Extract the (x, y) coordinate from the center of the cell holding the provided text.  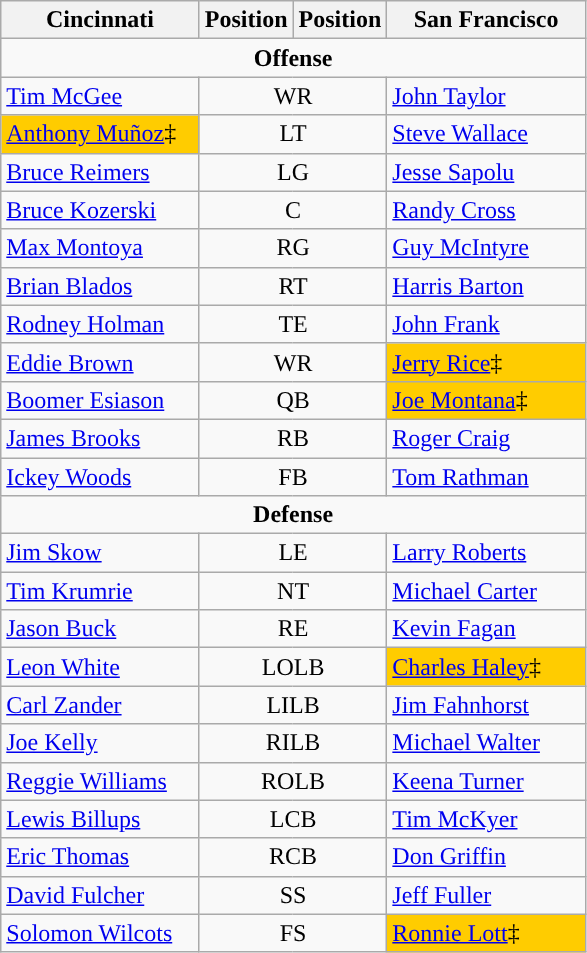
Tom Rathman (486, 477)
NT (293, 591)
Bruce Reimers (100, 172)
Eddie Brown (100, 362)
RE (293, 629)
LILB (293, 705)
Eric Thomas (100, 857)
Jerry Rice‡ (486, 362)
Rodney Holman (100, 324)
Harris Barton (486, 286)
LOLB (293, 667)
John Frank (486, 324)
Boomer Esiason (100, 400)
Michael Walter (486, 743)
RCB (293, 857)
Randy Cross (486, 210)
Kevin Fagan (486, 629)
Max Montoya (100, 248)
Tim McKyer (486, 819)
Jim Fahnhorst (486, 705)
FB (293, 477)
Ronnie Lott‡ (486, 933)
Keena Turner (486, 781)
Leon White (100, 667)
LT (293, 134)
Carl Zander (100, 705)
Solomon Wilcots (100, 933)
Roger Craig (486, 438)
Don Griffin (486, 857)
Guy McIntyre (486, 248)
Tim McGee (100, 96)
RT (293, 286)
Larry Roberts (486, 553)
RB (293, 438)
Bruce Kozerski (100, 210)
ROLB (293, 781)
Charles Haley‡ (486, 667)
Offense (294, 58)
Defense (294, 515)
FS (293, 933)
Tim Krumrie (100, 591)
Ickey Woods (100, 477)
RG (293, 248)
Brian Blados (100, 286)
Jesse Sapolu (486, 172)
John Taylor (486, 96)
Joe Montana‡ (486, 400)
David Fulcher (100, 895)
Reggie Williams (100, 781)
Anthony Muñoz‡ (100, 134)
LE (293, 553)
SS (293, 895)
Michael Carter (486, 591)
Jim Skow (100, 553)
James Brooks (100, 438)
LG (293, 172)
Cincinnati (100, 20)
Jason Buck (100, 629)
Jeff Fuller (486, 895)
RILB (293, 743)
TE (293, 324)
San Francisco (486, 20)
Steve Wallace (486, 134)
Lewis Billups (100, 819)
Joe Kelly (100, 743)
LCB (293, 819)
C (293, 210)
QB (293, 400)
